Determine the [x, y] coordinate at the center of the cell enclosing the given text.  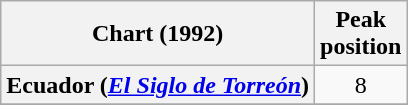
8 [361, 85]
Chart (1992) [158, 34]
Ecuador (El Siglo de Torreón) [158, 85]
Peakposition [361, 34]
